Scan for the cell matching the given text and deliver its [x, y] coordinate at center. 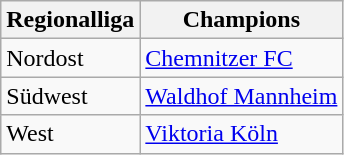
Chemnitzer FC [242, 58]
West [70, 134]
Waldhof Mannheim [242, 96]
Champions [242, 20]
Regionalliga [70, 20]
Viktoria Köln [242, 134]
Nordost [70, 58]
Südwest [70, 96]
